Output the [X, Y] coordinate of the center of the cell containing the given text.  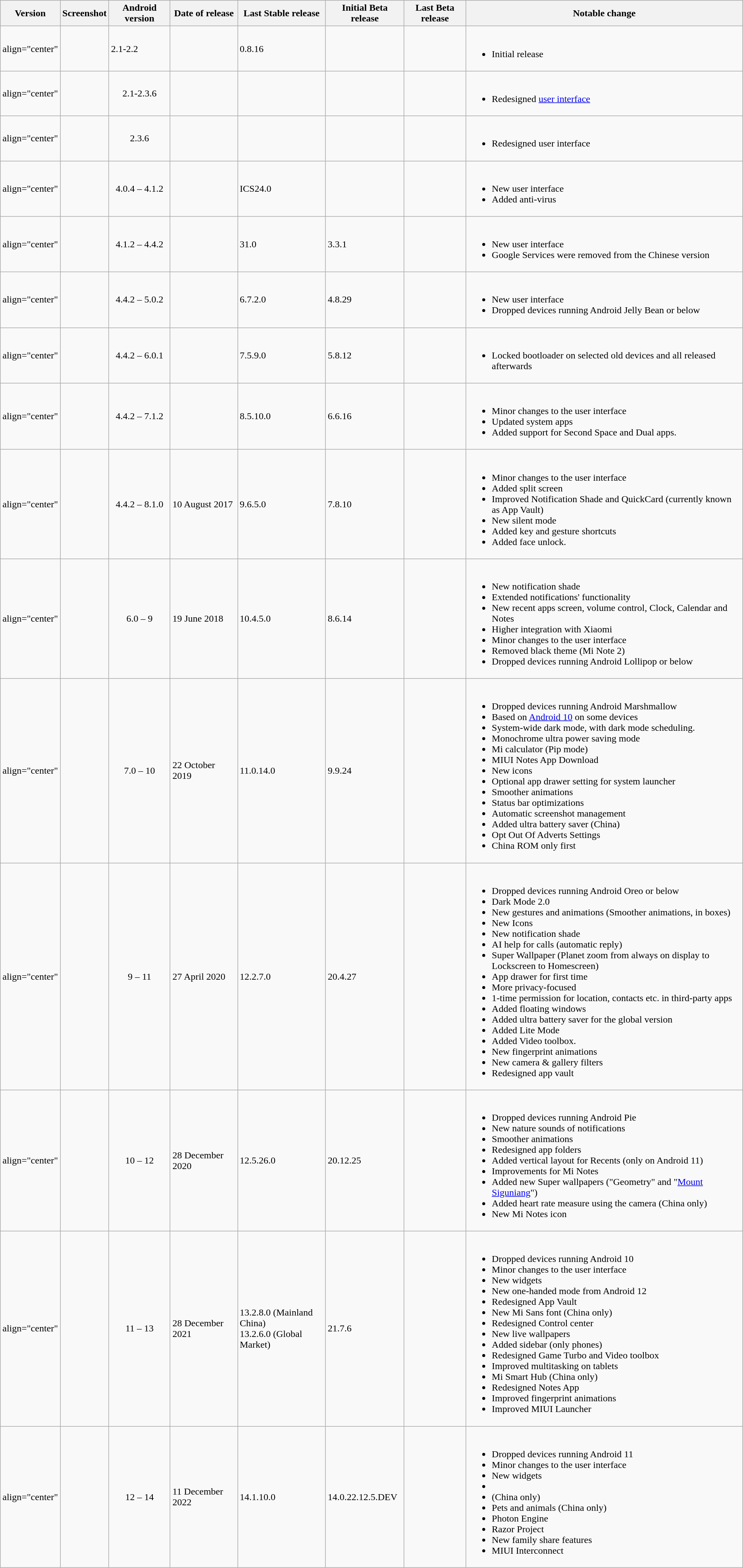
11.0.14.0 [281, 771]
9.6.5.0 [281, 504]
28 December 2020 [204, 1161]
12 – 14 [140, 1497]
13.2.8.0 (Mainland China) 13.2.6.0 (Global Market) [281, 1329]
Date of release [204, 13]
4.8.29 [365, 300]
Initial Beta release [365, 13]
21.7.6 [365, 1329]
10 August 2017 [204, 504]
19 June 2018 [204, 618]
4.4.2 – 6.0.1 [140, 355]
5.8.12 [365, 355]
Screenshot [85, 13]
6.7.2.0 [281, 300]
Minor changes to the user interfaceUpdated system appsAdded support for Second Space and Dual apps. [604, 416]
New user interfaceDropped devices running Android Jelly Bean or below [604, 300]
4.1.2 – 4.4.2 [140, 244]
12.2.7.0 [281, 977]
11 – 13 [140, 1329]
4.0.4 – 4.1.2 [140, 189]
ICS24.0 [281, 189]
8.5.10.0 [281, 416]
8.6.14 [365, 618]
12.5.26.0 [281, 1161]
Initial release [604, 48]
27 April 2020 [204, 977]
14.0.22.12.5.DEV [365, 1497]
7.0 – 10 [140, 771]
7.8.10 [365, 504]
4.4.2 – 5.0.2 [140, 300]
11 December 2022 [204, 1497]
7.5.9.0 [281, 355]
14.1.10.0 [281, 1497]
2.1-2.2 [140, 48]
9 – 11 [140, 977]
9.9.24 [365, 771]
10.4.5.0 [281, 618]
Notable change [604, 13]
Locked bootloader on selected old devices and all released afterwards [604, 355]
28 December 2021 [204, 1329]
3.3.1 [365, 244]
20.4.27 [365, 977]
4.4.2 – 8.1.0 [140, 504]
6.6.16 [365, 416]
2.3.6 [140, 138]
0.8.16 [281, 48]
New user interfaceAdded anti-virus [604, 189]
22 October 2019 [204, 771]
4.4.2 – 7.1.2 [140, 416]
Last Stable release [281, 13]
10 – 12 [140, 1161]
New user interfaceGoogle Services were removed from the Chinese version [604, 244]
31.0 [281, 244]
Android version [140, 13]
6.0 – 9 [140, 618]
2.1-2.3.6 [140, 94]
Last Beta release [435, 13]
20.12.25 [365, 1161]
Version [30, 13]
